Return [x, y] of the center of cell containing provided text 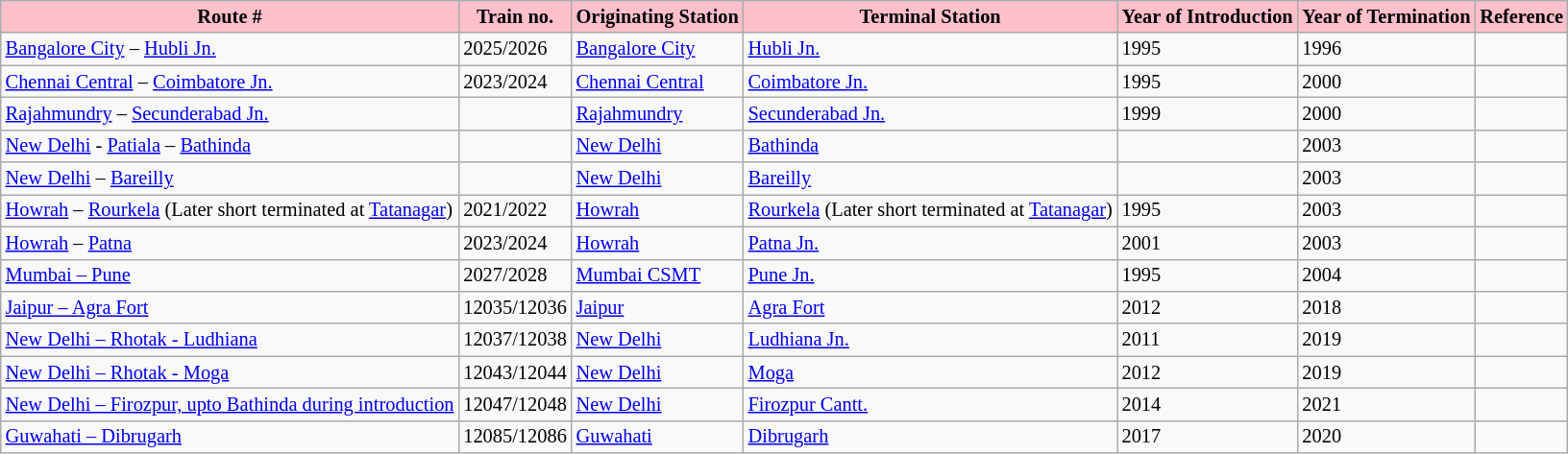
Agra Fort [930, 307]
2018 [1387, 307]
Bangalore City [657, 49]
Jaipur – Agra Fort [231, 307]
Terminal Station [930, 16]
2011 [1208, 340]
12085/12086 [515, 437]
Route # [231, 16]
2020 [1387, 437]
2021 [1387, 404]
Coimbatore Jn. [930, 82]
2014 [1208, 404]
12037/12038 [515, 340]
Dibrugarh [930, 437]
Bareilly [930, 179]
Bathinda [930, 146]
Year of Introduction [1208, 16]
Rajahmundry – Secunderabad Jn. [231, 113]
Originating Station [657, 16]
1999 [1208, 113]
Chennai Central – Coimbatore Jn. [231, 82]
2004 [1387, 275]
2017 [1208, 437]
Rajahmundry [657, 113]
Mumbai – Pune [231, 275]
Howrah – Rourkela (Later short terminated at Tatanagar) [231, 210]
1996 [1387, 49]
New Delhi – Rhotak - Moga [231, 372]
Jaipur [657, 307]
New Delhi – Rhotak - Ludhiana [231, 340]
12043/12044 [515, 372]
New Delhi - Patiala – Bathinda [231, 146]
Guwahati [657, 437]
Patna Jn. [930, 243]
Rourkela (Later short terminated at Tatanagar) [930, 210]
2001 [1208, 243]
Year of Termination [1387, 16]
Mumbai CSMT [657, 275]
Firozpur Cantt. [930, 404]
Ludhiana Jn. [930, 340]
12035/12036 [515, 307]
Bangalore City – Hubli Jn. [231, 49]
Guwahati – Dibrugarh [231, 437]
12047/12048 [515, 404]
Pune Jn. [930, 275]
New Delhi – Bareilly [231, 179]
Reference [1521, 16]
Chennai Central [657, 82]
Secunderabad Jn. [930, 113]
New Delhi – Firozpur, upto Bathinda during introduction [231, 404]
Howrah – Patna [231, 243]
2027/2028 [515, 275]
2025/2026 [515, 49]
2021/2022 [515, 210]
Moga [930, 372]
Hubli Jn. [930, 49]
Train no. [515, 16]
